Pinpoint the cell where the given text exists, returning its (X, Y) midpoint coordinate. 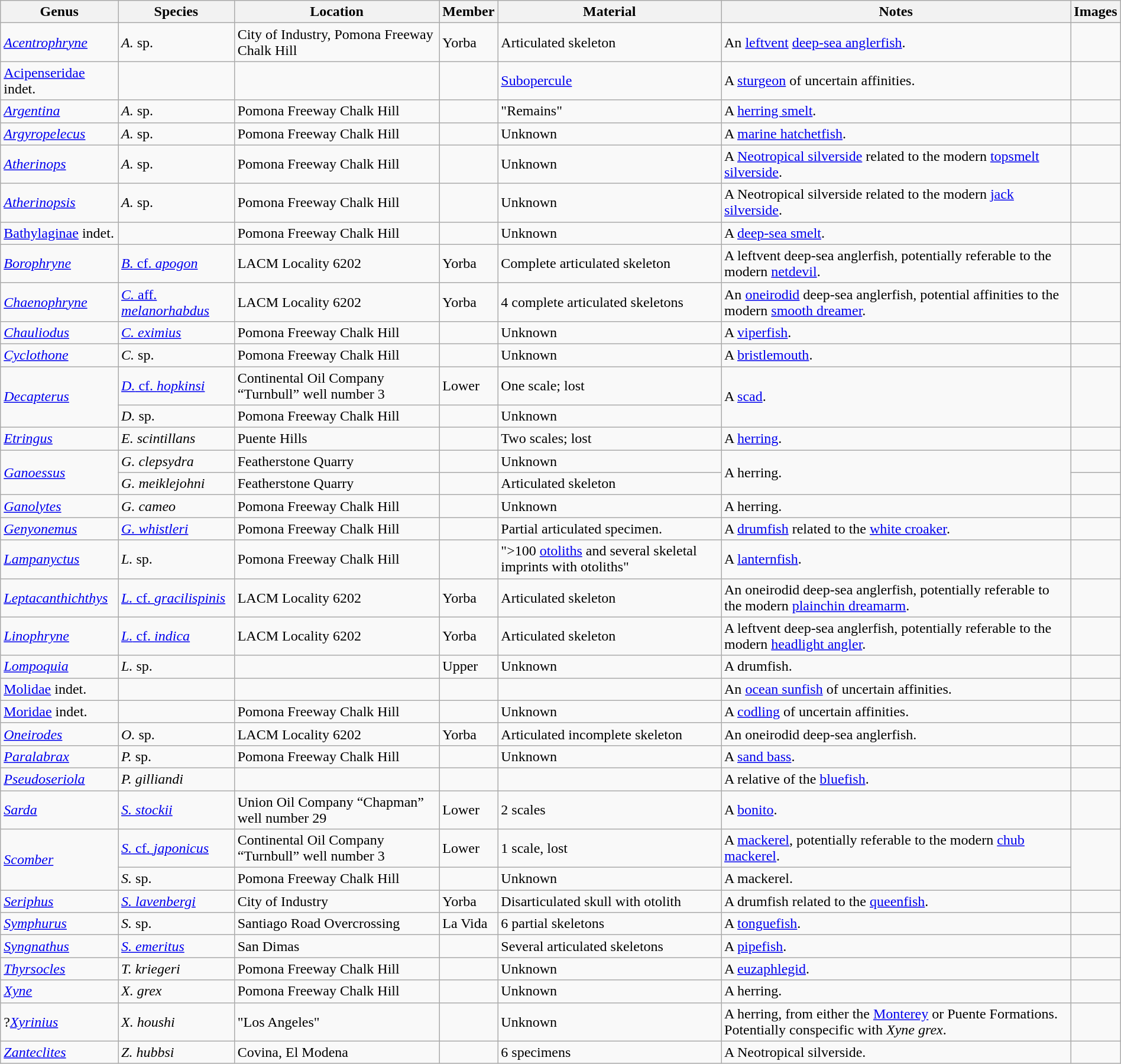
Acipenseridae indet. (59, 80)
An oneirodid deep-sea anglerfish. (896, 734)
A drumfish related to the queenfish. (896, 901)
C. sp. (176, 355)
S. lavenbergi (176, 901)
Decapterus (59, 397)
Lampanyctus (59, 560)
City of Industry (337, 901)
Puente Hills (337, 439)
Lompoquia (59, 667)
P. sp. (176, 756)
A sturgeon of uncertain affinities. (896, 80)
Atherinops (59, 164)
Zanteclites (59, 1052)
A drumfish. (896, 667)
Ganoessus (59, 473)
4 complete articulated skeletons (610, 302)
An ocean sunfish of uncertain affinities. (896, 689)
City of Industry, Pomona Freeway Chalk Hill (337, 43)
Atherinopsis (59, 202)
Symphurus (59, 924)
Etringus (59, 439)
Location (337, 12)
X. houshi (176, 1022)
Z. hubbsi (176, 1052)
A bristlemouth. (896, 355)
A leftvent deep-sea anglerfish, potentially referable to the modern headlight angler. (896, 636)
T. kriegeri (176, 969)
Pseudoseriola (59, 779)
Bathylaginae indet. (59, 233)
C. eximius (176, 332)
Paralabrax (59, 756)
Linophryne (59, 636)
Borophryne (59, 264)
Acentrophryne (59, 43)
6 specimens (610, 1052)
Leptacanthichthys (59, 597)
Moridae indet. (59, 712)
G. meiklejohni (176, 484)
G. cameo (176, 506)
Partial articulated specimen. (610, 529)
O. sp. (176, 734)
Argyropelecus (59, 134)
A relative of the bluefish. (896, 779)
Disarticulated skull with otolith (610, 901)
An oneirodid deep-sea anglerfish, potentially referable to the modern plainchin dreamarm. (896, 597)
Scomber (59, 860)
An oneirodid deep-sea anglerfish, potential affinities to the modern smooth dreamer. (896, 302)
Articulated incomplete skeleton (610, 734)
Upper (468, 667)
A Neotropical silverside related to the modern topsmelt silverside. (896, 164)
A Neotropical silverside. (896, 1052)
Chauliodus (59, 332)
Santiago Road Overcrossing (337, 924)
6 partial skeletons (610, 924)
D. sp. (176, 416)
Complete articulated skeleton (610, 264)
Thyrsocles (59, 969)
L. cf. indica (176, 636)
">100 otoliths and several skeletal imprints with otoliths" (610, 560)
A herring, from either the Monterey or Puente Formations. Potentially conspecific with Xyne grex. (896, 1022)
E. scintillans (176, 439)
Ganolytes (59, 506)
Several articulated skeletons (610, 946)
D. cf. hopkinsi (176, 386)
S. cf. japonicus (176, 848)
Notes (896, 12)
A mackerel, potentially referable to the modern chub mackerel. (896, 848)
Images (1096, 12)
A viperfish. (896, 332)
A codling of uncertain affinities. (896, 712)
A sand bass. (896, 756)
Genus (59, 12)
B. cf. apogon (176, 264)
1 scale, lost (610, 848)
A bonito. (896, 809)
2 scales (610, 809)
A pipefish. (896, 946)
Cyclothone (59, 355)
P. gilliandi (176, 779)
Union Oil Company “Chapman” well number 29 (337, 809)
G. whistleri (176, 529)
S. emeritus (176, 946)
G. clepsydra (176, 461)
Genyonemus (59, 529)
X. grex (176, 991)
Syngnathus (59, 946)
One scale; lost (610, 386)
Chaenophryne (59, 302)
Sarda (59, 809)
Molidae indet. (59, 689)
A tonguefish. (896, 924)
"Los Angeles" (337, 1022)
Two scales; lost (610, 439)
S. stockii (176, 809)
A scad. (896, 397)
Species (176, 12)
Subopercule (610, 80)
?Xyrinius (59, 1022)
Argentina (59, 111)
C. aff. melanorhabdus (176, 302)
Seriphus (59, 901)
"Remains" (610, 111)
Member (468, 12)
A marine hatchetfish. (896, 134)
Oneirodes (59, 734)
A herring smelt. (896, 111)
A lanternfish. (896, 560)
An leftvent deep-sea anglerfish. (896, 43)
A drumfish related to the white croaker. (896, 529)
A euzaphlegid. (896, 969)
San Dimas (337, 946)
A Neotropical silverside related to the modern jack silverside. (896, 202)
Material (610, 12)
L. cf. gracilispinis (176, 597)
A deep-sea smelt. (896, 233)
A mackerel. (896, 879)
A leftvent deep-sea anglerfish, potentially referable to the modern netdevil. (896, 264)
La Vida (468, 924)
Covina, El Modena (337, 1052)
Xyne (59, 991)
